Return (X, Y) of the center of cell containing provided text 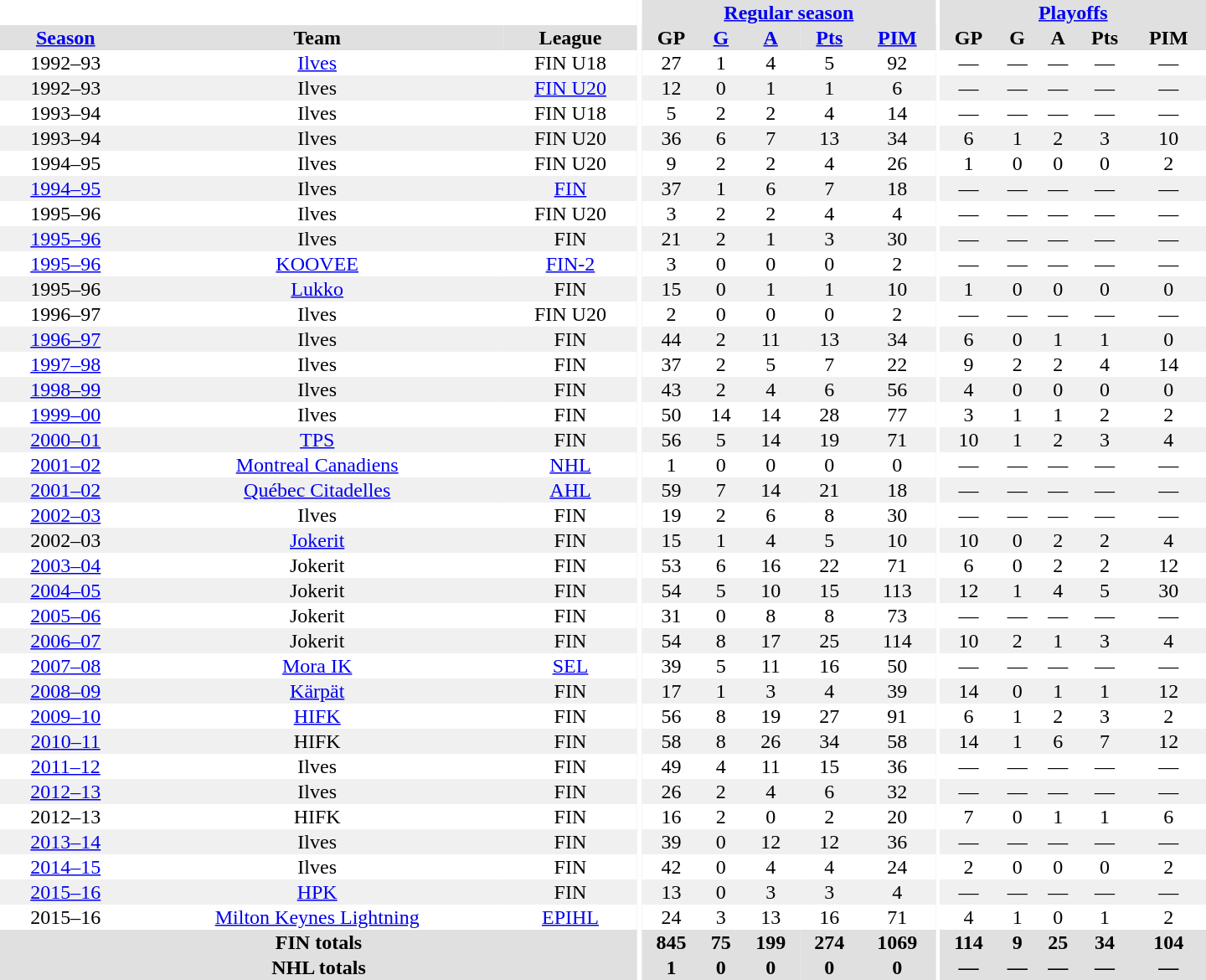
KOOVEE (317, 264)
32 (897, 792)
274 (829, 942)
1997–98 (65, 364)
2003–04 (65, 565)
Mora IK (317, 666)
2009–10 (65, 716)
75 (722, 942)
53 (671, 565)
1998–99 (65, 389)
43 (671, 389)
Lukko (317, 289)
73 (897, 616)
91 (897, 716)
59 (671, 490)
Kärpät (317, 691)
49 (671, 766)
2013–14 (65, 842)
HPK (317, 892)
TPS (317, 440)
NHL totals (318, 967)
FIN-2 (570, 264)
2010–11 (65, 741)
1999–00 (65, 415)
44 (671, 339)
2006–07 (65, 641)
NHL (570, 465)
845 (671, 942)
199 (770, 942)
Regular season (789, 13)
42 (671, 867)
104 (1168, 942)
Québec Citadelles (317, 490)
2007–08 (65, 666)
Season (65, 38)
EPIHL (570, 917)
77 (897, 415)
FIN totals (318, 942)
2014–15 (65, 867)
92 (897, 63)
113 (897, 591)
2008–09 (65, 691)
SEL (570, 666)
31 (671, 616)
Milton Keynes Lightning (317, 917)
1069 (897, 942)
2004–05 (65, 591)
28 (829, 415)
Playoffs (1074, 13)
Team (317, 38)
AHL (570, 490)
20 (897, 817)
2011–12 (65, 766)
League (570, 38)
2005–06 (65, 616)
Montreal Canadiens (317, 465)
2000–01 (65, 440)
